Find where the given text appears and provide that cell's center as (X, Y) coordinate. 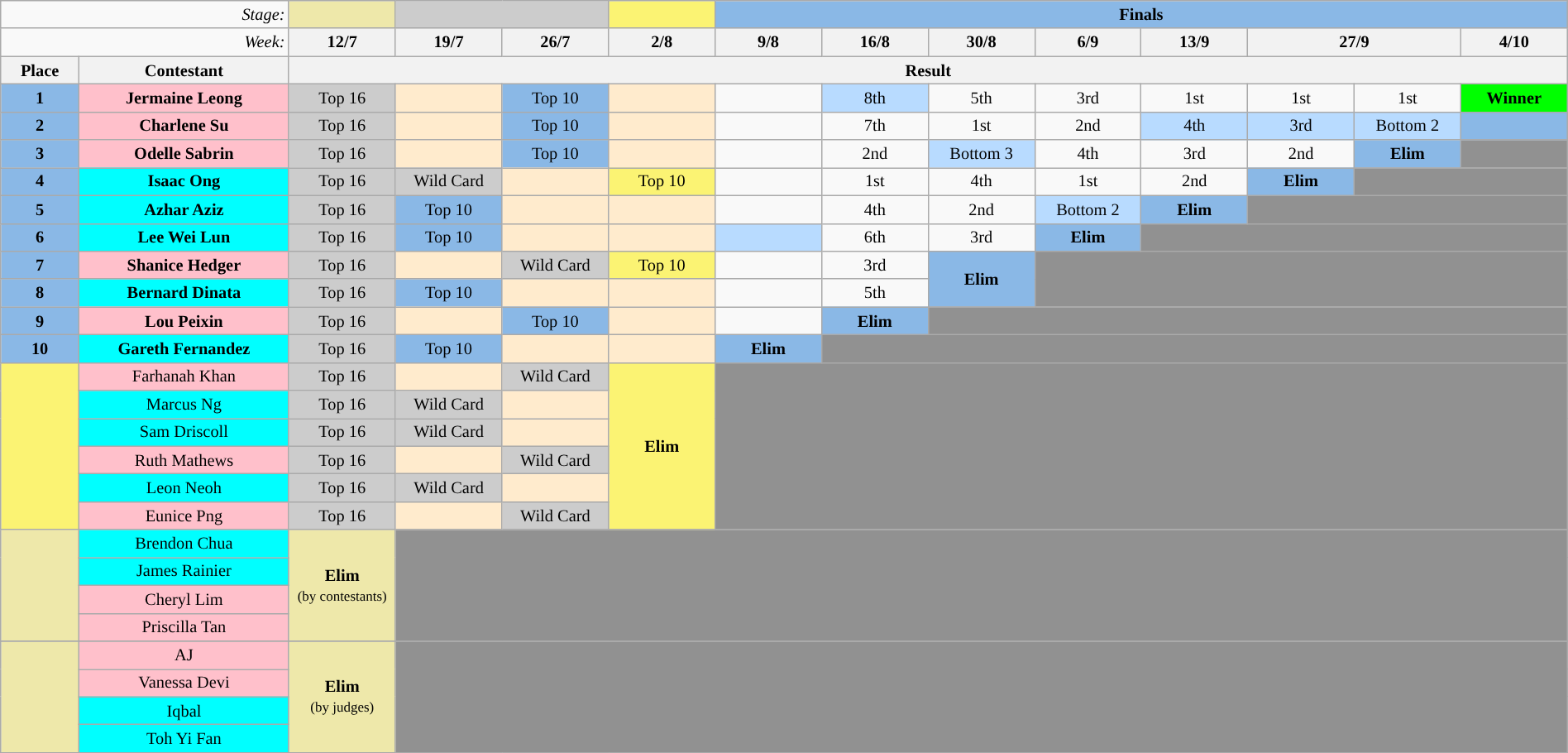
Gareth Fernandez (184, 348)
Marcus Ng (184, 405)
19/7 (448, 42)
4 (40, 181)
Result (928, 70)
AJ (184, 655)
30/8 (981, 42)
Ruth Mathews (184, 460)
6/9 (1088, 42)
8 (40, 293)
Shanice Hedger (184, 265)
Bernard Dinata (184, 293)
Elim(by contestants) (342, 586)
26/7 (556, 42)
Winner (1513, 98)
12/7 (342, 42)
Odelle Sabrin (184, 154)
Charlene Su (184, 126)
13/9 (1194, 42)
8th (875, 98)
Lou Peixin (184, 321)
James Rainier (184, 571)
Bottom 3 (981, 154)
Eunice Png (184, 516)
6th (875, 237)
1 (40, 98)
7th (875, 126)
Contestant (184, 70)
16/8 (875, 42)
Priscilla Tan (184, 627)
2 (40, 126)
Elim(by judges) (342, 697)
5 (40, 209)
Farhanah Khan (184, 376)
Week: (146, 42)
27/9 (1355, 42)
2/8 (662, 42)
9 (40, 321)
Sam Driscoll (184, 432)
Stage: (146, 14)
Vanessa Devi (184, 683)
Jermaine Leong (184, 98)
3 (40, 154)
Azhar Aziz (184, 209)
Leon Neoh (184, 487)
4/10 (1513, 42)
7 (40, 265)
Finals (1141, 14)
Brendon Chua (184, 544)
9/8 (769, 42)
Lee Wei Lun (184, 237)
Toh Yi Fan (184, 738)
Place (40, 70)
Cheryl Lim (184, 599)
10 (40, 348)
Isaac Ong (184, 181)
Iqbal (184, 711)
6 (40, 237)
